From the cell containing the given text, extract its center point as (X, Y) coordinate. 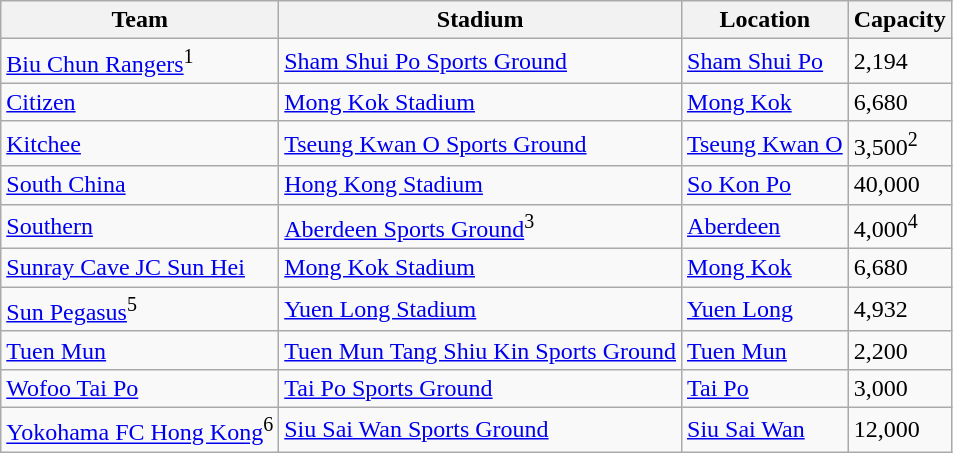
Biu Chun Rangers1 (140, 62)
Tuen Mun Tang Shiu Kin Sports Ground (480, 350)
Sham Shui Po Sports Ground (480, 62)
Sunray Cave JC Sun Hei (140, 268)
Yokohama FC Hong Kong6 (140, 430)
Siu Sai Wan Sports Ground (480, 430)
Citizen (140, 102)
2,200 (900, 350)
40,000 (900, 185)
Yuen Long (766, 310)
Tai Po Sports Ground (480, 388)
2,194 (900, 62)
Southern (140, 226)
Yuen Long Stadium (480, 310)
Tai Po (766, 388)
Hong Kong Stadium (480, 185)
South China (140, 185)
Tseung Kwan O (766, 144)
4,932 (900, 310)
Aberdeen Sports Ground3 (480, 226)
Capacity (900, 20)
Sun Pegasus5 (140, 310)
Aberdeen (766, 226)
4,0004 (900, 226)
Location (766, 20)
Team (140, 20)
12,000 (900, 430)
3,5002 (900, 144)
Siu Sai Wan (766, 430)
Tseung Kwan O Sports Ground (480, 144)
So Kon Po (766, 185)
Wofoo Tai Po (140, 388)
Sham Shui Po (766, 62)
Kitchee (140, 144)
3,000 (900, 388)
Stadium (480, 20)
